Search for the cell housing the specified text and yield its (x, y) center coordinate. 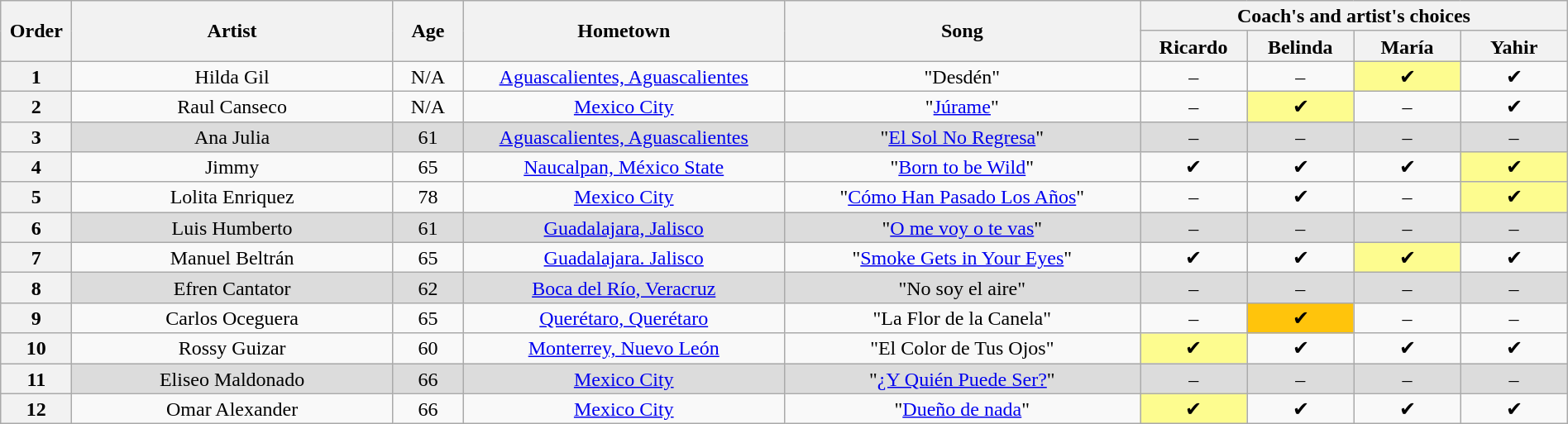
8 (36, 288)
Boca del Río, Veracruz (624, 288)
"El Color de Tus Ojos" (963, 349)
Song (963, 31)
Eliseo Maldonado (232, 379)
"¿Y Quién Puede Ser?" (963, 379)
"Born to be Wild" (963, 167)
"Dueño de nada" (963, 408)
Hilda Gil (232, 76)
Jimmy (232, 167)
"Júrame" (963, 106)
"El Sol No Regresa" (963, 137)
Belinda (1300, 46)
"O me voy o te vas" (963, 228)
Order (36, 31)
Raul Canseco (232, 106)
Hometown (624, 31)
60 (428, 349)
"Desdén" (963, 76)
11 (36, 379)
Coach's and artist's choices (1355, 17)
Luis Humberto (232, 228)
"No soy el aire" (963, 288)
Ricardo (1194, 46)
62 (428, 288)
Querétaro, Querétaro (624, 317)
Ana Julia (232, 137)
Monterrey, Nuevo León (624, 349)
5 (36, 197)
Manuel Beltrán (232, 258)
Guadalajara, Jalisco (624, 228)
6 (36, 228)
Omar Alexander (232, 408)
Carlos Oceguera (232, 317)
"Cómo Han Pasado Los Años" (963, 197)
Rossy Guizar (232, 349)
78 (428, 197)
Age (428, 31)
Naucalpan, México State (624, 167)
"La Flor de la Canela" (963, 317)
10 (36, 349)
3 (36, 137)
María (1408, 46)
1 (36, 76)
Efren Cantator (232, 288)
Artist (232, 31)
Yahir (1513, 46)
9 (36, 317)
2 (36, 106)
Lolita Enriquez (232, 197)
"Smoke Gets in Your Eyes" (963, 258)
Guadalajara. Jalisco (624, 258)
4 (36, 167)
7 (36, 258)
12 (36, 408)
